Capture the cell that displays the provided text and extract its (X, Y) central coordinate. 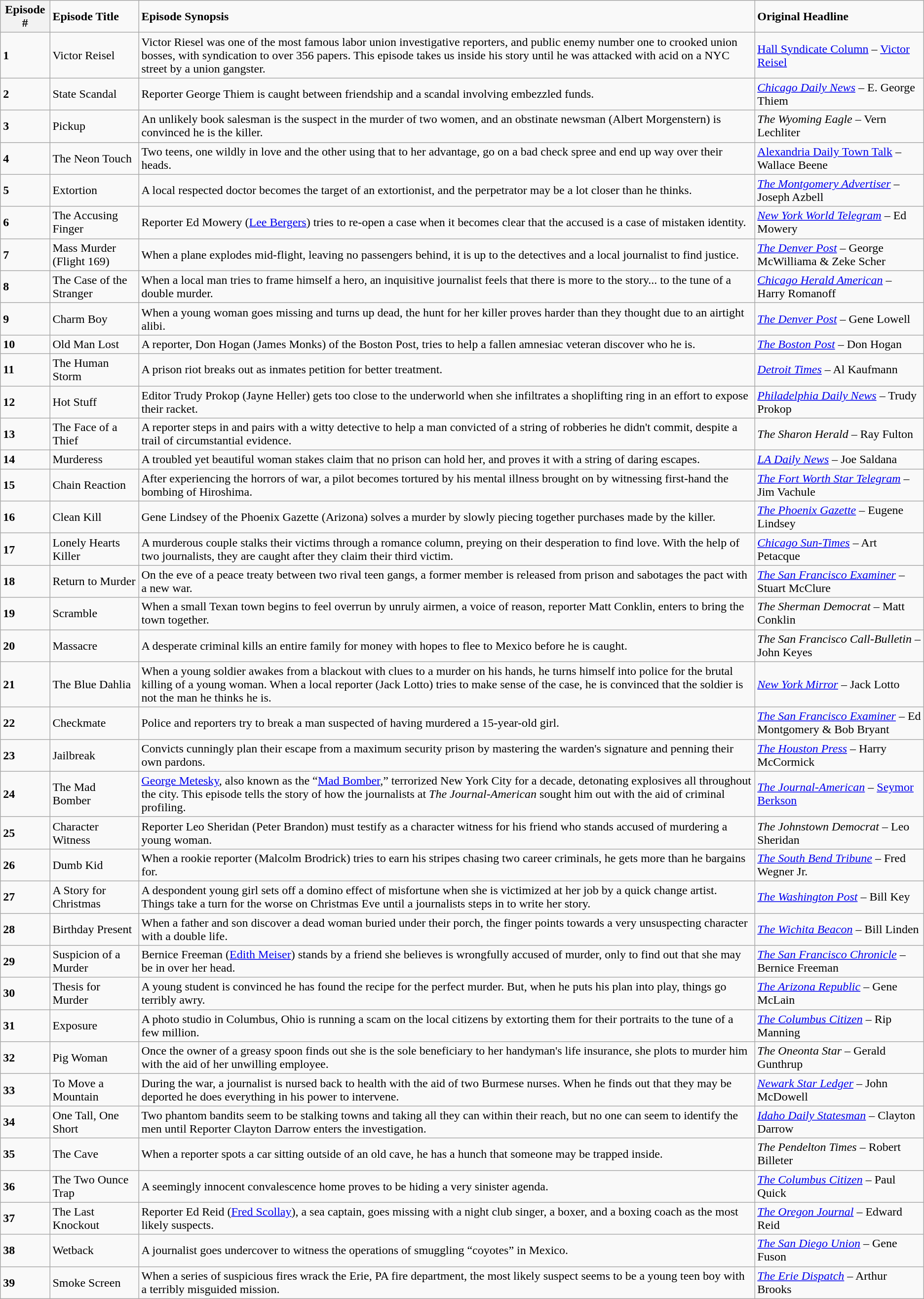
16 (25, 517)
The Houston Press – Harry McCormick (839, 755)
8 (25, 286)
38 (25, 1250)
13 (25, 434)
The Neon Touch (94, 158)
A seemingly innocent convalescence home proves to be hiding a very sinister agenda. (447, 1186)
Hall Syndicate Column – Victor Reisel (839, 55)
Character Witness (94, 832)
1 (25, 55)
The Denver Post – George McWilliama & Zeke Scher (839, 255)
11 (25, 369)
The Washington Post – Bill Key (839, 897)
Exposure (94, 1026)
The San Francisco Examiner – Stuart McClure (839, 582)
Smoke Screen (94, 1283)
12 (25, 402)
The Case of the Stranger (94, 286)
24 (25, 794)
32 (25, 1058)
When a reporter spots a car sitting outside of an old cave, he has a hunch that someone may be trapped inside. (447, 1154)
New York Mirror – Jack Lotto (839, 684)
The Wyoming Eagle – Vern Lechliter (839, 126)
State Scandal (94, 94)
The Boston Post – Don Hogan (839, 344)
The Last Knockout (94, 1219)
Philadelphia Daily News – Trudy Prokop (839, 402)
Jailbreak (94, 755)
Suspicion of a Murder (94, 962)
The Columbus Citizen – Paul Quick (839, 1186)
The Wichita Beacon – Bill Linden (839, 929)
Reporter Ed Mowery (Lee Bergers) tries to re-open a case when it becomes clear that the accused is a case of mistaken identity. (447, 222)
When a local man tries to frame himself a hero, an inquisitive journalist feels that there is more to the story... to the tune of a double murder. (447, 286)
A troubled yet beautiful woman stakes claim that no prison can hold her, and proves it with a string of daring escapes. (447, 460)
Convicts cunningly plan their escape from a maximum security prison by mastering the warden's signature and penning their own pardons. (447, 755)
Dumb Kid (94, 865)
A Story for Christmas (94, 897)
When a small Texan town begins to feel overrun by unruly airmen, a voice of reason, reporter Matt Conklin, enters to bring the town together. (447, 613)
When a young woman goes missing and turns up dead, the hunt for her killer proves harder than they thought due to an airtight alibi. (447, 319)
The Pendelton Times – Robert Billeter (839, 1154)
35 (25, 1154)
Detroit Times – Al Kaufmann (839, 369)
33 (25, 1090)
The Human Storm (94, 369)
The Denver Post – Gene Lowell (839, 319)
The San Francisco Chronicle – Bernice Freeman (839, 962)
7 (25, 255)
The South Bend Tribune – Fred Wegner Jr. (839, 865)
Murderess (94, 460)
Episode Title (94, 17)
Original Headline (839, 17)
The Accusing Finger (94, 222)
The Phoenix Gazette – Eugene Lindsey (839, 517)
One Tall, One Short (94, 1122)
The Erie Dispatch – Arthur Brooks (839, 1283)
Episode Synopsis (447, 17)
Reporter Ed Reid (Fred Scollay), a sea captain, goes missing with a night club singer, a boxer, and a boxing coach as the most likely suspects. (447, 1219)
21 (25, 684)
27 (25, 897)
The Journal-American – Seymor Berkson (839, 794)
A young student is convinced he has found the recipe for the perfect murder. But, when he puts his plan into play, things go terribly awry. (447, 993)
The Fort Worth Star Telegram – Jim Vachule (839, 485)
39 (25, 1283)
After experiencing the horrors of war, a pilot becomes tortured by his mental illness brought on by witnessing first-hand the bombing of Hiroshima. (447, 485)
The Oneonta Star – Gerald Gunthrup (839, 1058)
Editor Trudy Prokop (Jayne Heller) gets too close to the underworld when she infiltrates a shoplifting ring in an effort to expose their racket. (447, 402)
The San Francisco Examiner – Ed Montgomery & Bob Bryant (839, 723)
31 (25, 1026)
15 (25, 485)
37 (25, 1219)
On the eve of a peace treaty between two rival teen gangs, a former member is released from prison and sabotages the pact with a new war. (447, 582)
The San Francisco Call-Bulletin – John Keyes (839, 646)
29 (25, 962)
20 (25, 646)
4 (25, 158)
Gene Lindsey of the Phoenix Gazette (Arizona) solves a murder by slowly piecing together purchases made by the killer. (447, 517)
30 (25, 993)
Victor Reisel (94, 55)
3 (25, 126)
The Cave (94, 1154)
Charm Boy (94, 319)
The Sherman Democrat – Matt Conklin (839, 613)
When a plane explodes mid-flight, leaving no passengers behind, it is up to the detectives and a local journalist to find justice. (447, 255)
Lonely Hearts Killer (94, 549)
The Columbus Citizen – Rip Manning (839, 1026)
Thesis for Murder (94, 993)
To Move a Mountain (94, 1090)
Hot Stuff (94, 402)
6 (25, 222)
When a father and son discover a dead woman buried under their porch, the finger points towards a very unsuspecting character with a double life. (447, 929)
Chicago Daily News – E. George Thiem (839, 94)
New York World Telegram – Ed Mowery (839, 222)
The Two Ounce Trap (94, 1186)
23 (25, 755)
10 (25, 344)
Chicago Sun-Times – Art Petacque (839, 549)
The Sharon Herald – Ray Fulton (839, 434)
LA Daily News – Joe Saldana (839, 460)
Pig Woman (94, 1058)
2 (25, 94)
18 (25, 582)
Police and reporters try to break a man suspected of having murdered a 15-year-old girl. (447, 723)
Return to Murder (94, 582)
Extortion (94, 191)
Scramble (94, 613)
Clean Kill (94, 517)
Massacre (94, 646)
The Oregon Journal – Edward Reid (839, 1219)
5 (25, 191)
The Mad Bomber (94, 794)
36 (25, 1186)
The Blue Dahlia (94, 684)
Old Man Lost (94, 344)
A local respected doctor becomes the target of an extortionist, and the perpetrator may be a lot closer than he thinks. (447, 191)
The Face of a Thief (94, 434)
14 (25, 460)
Newark Star Ledger – John McDowell (839, 1090)
Episode # (25, 17)
A desperate criminal kills an entire family for money with hopes to flee to Mexico before he is caught. (447, 646)
An unlikely book salesman is the suspect in the murder of two women, and an obstinate newsman (Albert Morgenstern) is convinced he is the killer. (447, 126)
Idaho Daily Statesman – Clayton Darrow (839, 1122)
22 (25, 723)
Alexandria Daily Town Talk – Wallace Beene (839, 158)
26 (25, 865)
Two teens, one wildly in love and the other using that to her advantage, go on a bad check spree and end up way over their heads. (447, 158)
9 (25, 319)
Checkmate (94, 723)
Mass Murder (Flight 169) (94, 255)
A prison riot breaks out as inmates petition for better treatment. (447, 369)
17 (25, 549)
Bernice Freeman (Edith Meiser) stands by a friend she believes is wrongfully accused of murder, only to find out that she may be in over her head. (447, 962)
A reporter, Don Hogan (James Monks) of the Boston Post, tries to help a fallen amnesiac veteran discover who he is. (447, 344)
The Montgomery Advertiser – Joseph Azbell (839, 191)
Pickup (94, 126)
Reporter Leo Sheridan (Peter Brandon) must testify as a character witness for his friend who stands accused of murdering a young woman. (447, 832)
The Arizona Republic – Gene McLain (839, 993)
Reporter George Thiem is caught between friendship and a scandal involving embezzled funds. (447, 94)
Chicago Herald American – Harry Romanoff (839, 286)
A journalist goes undercover to witness the operations of smuggling “coyotes” in Mexico. (447, 1250)
25 (25, 832)
A photo studio in Columbus, Ohio is running a scam on the local citizens by extorting them for their portraits to the tune of a few million. (447, 1026)
28 (25, 929)
19 (25, 613)
The Johnstown Democrat – Leo Sheridan (839, 832)
34 (25, 1122)
Chain Reaction (94, 485)
Wetback (94, 1250)
The San Diego Union – Gene Fuson (839, 1250)
When a rookie reporter (Malcolm Brodrick) tries to earn his stripes chasing two career criminals, he gets more than he bargains for. (447, 865)
Birthday Present (94, 929)
